From the cell containing the given text, extract its center point as (X, Y) coordinate. 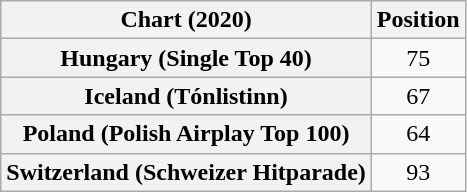
Chart (2020) (186, 20)
Hungary (Single Top 40) (186, 58)
67 (418, 96)
64 (418, 134)
Switzerland (Schweizer Hitparade) (186, 172)
Poland (Polish Airplay Top 100) (186, 134)
93 (418, 172)
75 (418, 58)
Iceland (Tónlistinn) (186, 96)
Position (418, 20)
